Search for the cell housing the specified text and yield its [X, Y] center coordinate. 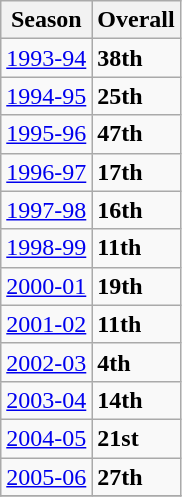
27th [136, 477]
21st [136, 438]
2001-02 [46, 324]
1993-94 [46, 58]
1994-95 [46, 96]
1997-98 [46, 210]
Overall [136, 20]
47th [136, 134]
2005-06 [46, 477]
2002-03 [46, 362]
17th [136, 172]
2000-01 [46, 286]
Season [46, 20]
19th [136, 286]
14th [136, 400]
2004-05 [46, 438]
16th [136, 210]
2003-04 [46, 400]
1996-97 [46, 172]
38th [136, 58]
4th [136, 362]
25th [136, 96]
1995-96 [46, 134]
1998-99 [46, 248]
